Return (X, Y) of the center of cell containing provided text 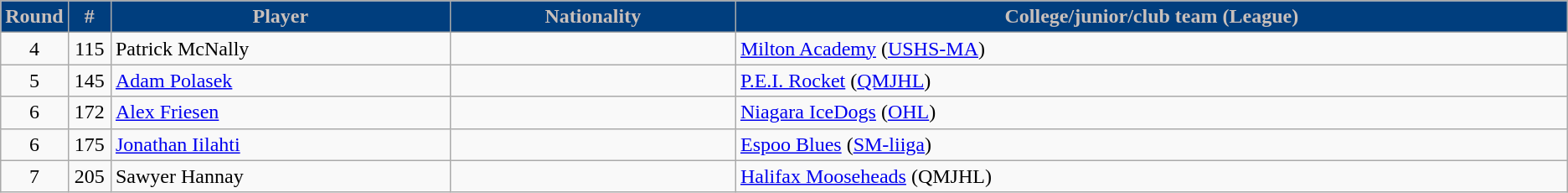
Player (280, 17)
4 (34, 49)
205 (89, 176)
Patrick McNally (280, 49)
College/junior/club team (League) (1151, 17)
Sawyer Hannay (280, 176)
172 (89, 112)
Jonathan Iilahti (280, 144)
Round (34, 17)
145 (89, 81)
Milton Academy (USHS-MA) (1151, 49)
175 (89, 144)
5 (34, 81)
Halifax Mooseheads (QMJHL) (1151, 176)
7 (34, 176)
Niagara IceDogs (OHL) (1151, 112)
# (89, 17)
Alex Friesen (280, 112)
P.E.I. Rocket (QMJHL) (1151, 81)
Adam Polasek (280, 81)
115 (89, 49)
Espoo Blues (SM-liiga) (1151, 144)
Nationality (593, 17)
